Pinpoint the cell where the given text exists, returning its [X, Y] midpoint coordinate. 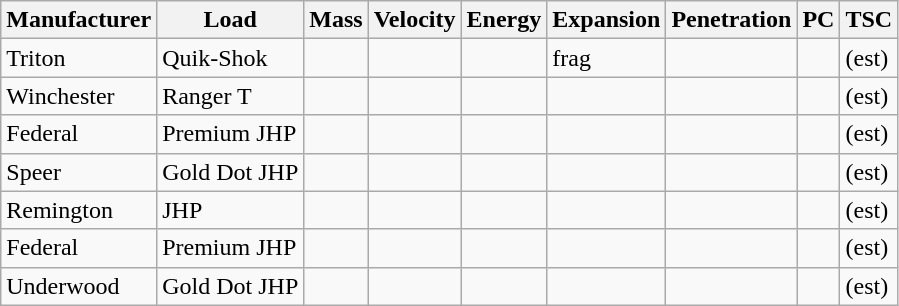
Penetration [732, 20]
JHP [230, 210]
Load [230, 20]
Speer [79, 172]
Quik-Shok [230, 58]
Velocity [414, 20]
Manufacturer [79, 20]
PC [818, 20]
Remington [79, 210]
Underwood [79, 286]
Expansion [606, 20]
Energy [504, 20]
Winchester [79, 96]
Mass [336, 20]
TSC [869, 20]
Ranger T [230, 96]
frag [606, 58]
Triton [79, 58]
